Search for the cell housing the specified text and yield its [x, y] center coordinate. 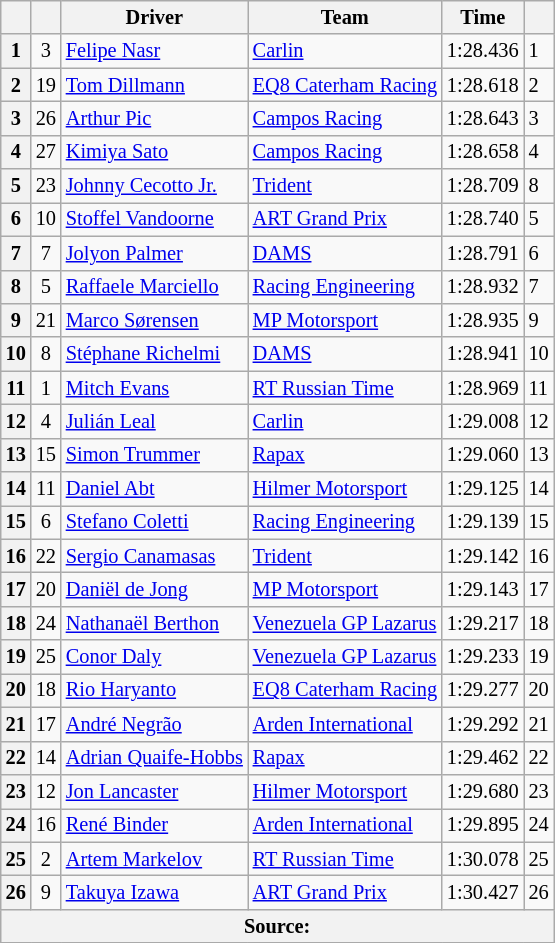
Artem Markelov [154, 859]
1:28.932 [483, 287]
1:29.139 [483, 522]
1:28.969 [483, 388]
1:29.143 [483, 589]
1:29.277 [483, 690]
1:30.078 [483, 859]
Julián Leal [154, 421]
Simon Trummer [154, 455]
Time [483, 17]
Daniël de Jong [154, 589]
1:29.292 [483, 724]
1:28.436 [483, 51]
1:29.060 [483, 455]
1:28.618 [483, 85]
1:30.427 [483, 892]
1:29.233 [483, 657]
André Negrão [154, 724]
Source: [278, 926]
1:29.462 [483, 758]
1:28.740 [483, 219]
1:28.941 [483, 354]
1:29.142 [483, 556]
1:28.791 [483, 253]
Mitch Evans [154, 388]
Marco Sørensen [154, 320]
1:28.935 [483, 320]
Raffaele Marciello [154, 287]
27 [46, 152]
Stéphane Richelmi [154, 354]
Stefano Coletti [154, 522]
Kimiya Sato [154, 152]
Driver [154, 17]
Adrian Quaife-Hobbs [154, 758]
Takuya Izawa [154, 892]
1:28.658 [483, 152]
1:28.643 [483, 118]
Johnny Cecotto Jr. [154, 186]
Tom Dillmann [154, 85]
Team [345, 17]
Daniel Abt [154, 489]
1:29.217 [483, 623]
1:29.008 [483, 421]
1:29.125 [483, 489]
Sergio Canamasas [154, 556]
Rio Haryanto [154, 690]
Felipe Nasr [154, 51]
Jolyon Palmer [154, 253]
1:29.680 [483, 791]
Arthur Pic [154, 118]
Nathanaël Berthon [154, 623]
Conor Daly [154, 657]
1:28.709 [483, 186]
René Binder [154, 825]
1:29.895 [483, 825]
Stoffel Vandoorne [154, 219]
Jon Lancaster [154, 791]
